Extract the [x, y] coordinate from the center of the cell holding the provided text.  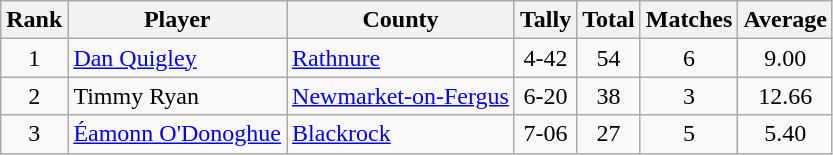
Rathnure [401, 58]
Tally [545, 20]
6 [689, 58]
Blackrock [401, 134]
54 [609, 58]
Dan Quigley [178, 58]
Matches [689, 20]
5 [689, 134]
County [401, 20]
27 [609, 134]
12.66 [786, 96]
7-06 [545, 134]
Newmarket-on-Fergus [401, 96]
Éamonn O'Donoghue [178, 134]
4-42 [545, 58]
6-20 [545, 96]
1 [34, 58]
Total [609, 20]
5.40 [786, 134]
Timmy Ryan [178, 96]
Player [178, 20]
2 [34, 96]
38 [609, 96]
Rank [34, 20]
9.00 [786, 58]
Average [786, 20]
